Capture the cell that displays the provided text and extract its (X, Y) central coordinate. 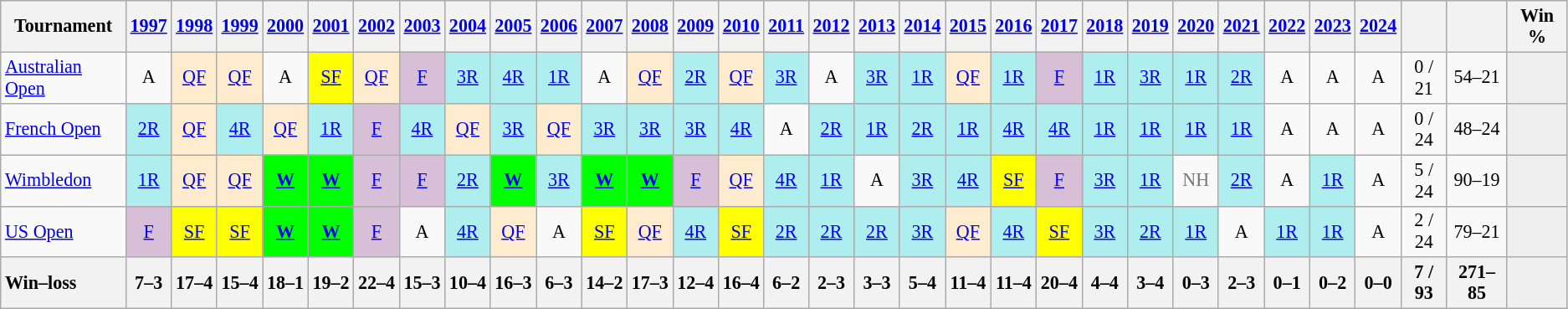
2020 (1196, 25)
17–3 (650, 283)
16–3 (513, 283)
2007 (604, 25)
271–85 (1477, 283)
0 / 24 (1424, 129)
0–0 (1378, 283)
20–4 (1059, 283)
US Open (64, 231)
0–3 (1196, 283)
2008 (650, 25)
2000 (285, 25)
7 / 93 (1424, 283)
Win % (1537, 25)
0–2 (1332, 283)
Australian Open (64, 77)
2012 (831, 25)
6–3 (559, 283)
17–4 (194, 283)
3–3 (877, 283)
2005 (513, 25)
2021 (1241, 25)
1998 (194, 25)
0 / 21 (1424, 77)
19–2 (331, 283)
2011 (787, 25)
NH (1196, 179)
2024 (1378, 25)
Wimbledon (64, 179)
2016 (1013, 25)
2009 (695, 25)
5–4 (922, 283)
3–4 (1150, 283)
48–24 (1477, 129)
15–3 (422, 283)
14–2 (604, 283)
79–21 (1477, 231)
18–1 (285, 283)
2 / 24 (1424, 231)
2014 (922, 25)
2022 (1287, 25)
Win–loss (64, 283)
2006 (559, 25)
54–21 (1477, 77)
2019 (1150, 25)
2003 (422, 25)
2002 (377, 25)
2015 (968, 25)
2001 (331, 25)
7–3 (148, 283)
2004 (468, 25)
2013 (877, 25)
Tournament (64, 25)
22–4 (377, 283)
French Open (64, 129)
5 / 24 (1424, 179)
90–19 (1477, 179)
0–1 (1287, 283)
2023 (1332, 25)
6–2 (787, 283)
4–4 (1104, 283)
15–4 (239, 283)
1997 (148, 25)
1999 (239, 25)
2018 (1104, 25)
16–4 (741, 283)
2017 (1059, 25)
12–4 (695, 283)
2010 (741, 25)
10–4 (468, 283)
